Determine the (X, Y) coordinate at the center of the cell enclosing the given text.  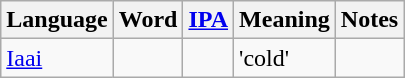
Language (57, 20)
IPA (208, 20)
Iaai (57, 58)
'cold' (285, 58)
Word (148, 20)
Notes (369, 20)
Meaning (285, 20)
